Capture the cell that displays the provided text and extract its (x, y) central coordinate. 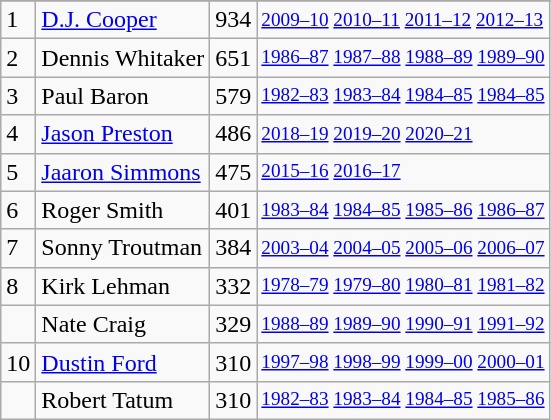
6 (18, 210)
2018–19 2019–20 2020–21 (403, 134)
579 (234, 96)
5 (18, 172)
2 (18, 58)
486 (234, 134)
1978–79 1979–80 1980–81 1981–82 (403, 286)
4 (18, 134)
Roger Smith (123, 210)
401 (234, 210)
Kirk Lehman (123, 286)
Jaaron Simmons (123, 172)
Paul Baron (123, 96)
1983–84 1984–85 1985–86 1986–87 (403, 210)
1997–98 1998–99 1999–00 2000–01 (403, 362)
D.J. Cooper (123, 20)
7 (18, 248)
332 (234, 286)
Sonny Troutman (123, 248)
2015–16 2016–17 (403, 172)
1982–83 1983–84 1984–85 1984–85 (403, 96)
3 (18, 96)
384 (234, 248)
1 (18, 20)
1988–89 1989–90 1990–91 1991–92 (403, 324)
475 (234, 172)
934 (234, 20)
1982–83 1983–84 1984–85 1985–86 (403, 400)
Jason Preston (123, 134)
Dennis Whitaker (123, 58)
Robert Tatum (123, 400)
Dustin Ford (123, 362)
1986–87 1987–88 1988–89 1989–90 (403, 58)
Nate Craig (123, 324)
2009–10 2010–11 2011–12 2012–13 (403, 20)
8 (18, 286)
329 (234, 324)
651 (234, 58)
2003–04 2004–05 2005–06 2006–07 (403, 248)
10 (18, 362)
